Find where the given text appears and provide that cell's center as [X, Y] coordinate. 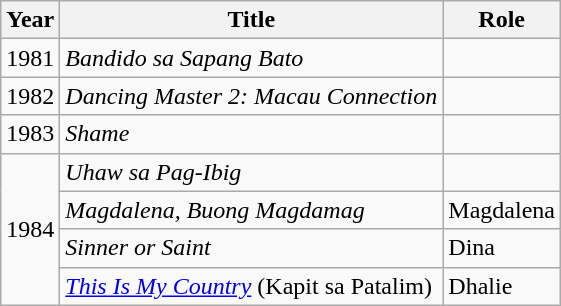
1981 [30, 58]
Uhaw sa Pag-Ibig [252, 172]
Title [252, 20]
Shame [252, 134]
1983 [30, 134]
1984 [30, 229]
Role [502, 20]
This Is My Country (Kapit sa Patalim) [252, 286]
Magdalena, Buong Magdamag [252, 210]
Magdalena [502, 210]
Dancing Master 2: Macau Connection [252, 96]
Sinner or Saint [252, 248]
1982 [30, 96]
Dhalie [502, 286]
Year [30, 20]
Dina [502, 248]
Bandido sa Sapang Bato [252, 58]
